Extract the [X, Y] coordinate from the center of the cell holding the provided text.  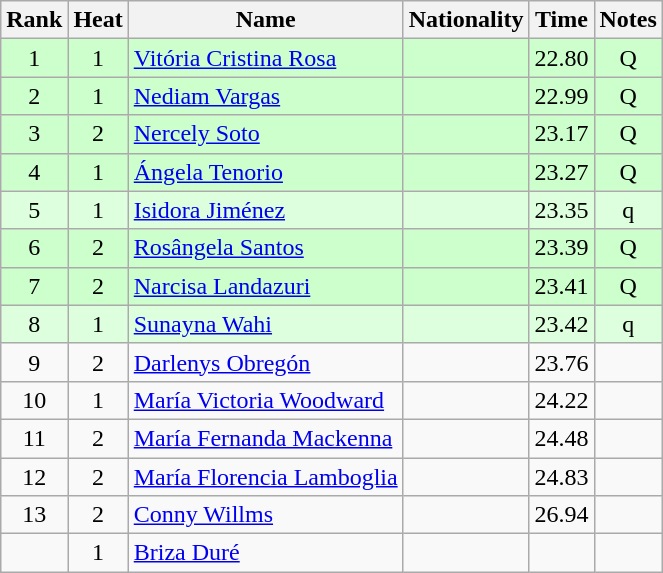
22.99 [562, 96]
María Florencia Lamboglia [266, 477]
23.76 [562, 362]
23.27 [562, 172]
6 [34, 248]
23.42 [562, 324]
Heat [98, 20]
23.17 [562, 134]
Notes [628, 20]
23.41 [562, 286]
Name [266, 20]
Nediam Vargas [266, 96]
Nercely Soto [266, 134]
Vitória Cristina Rosa [266, 58]
12 [34, 477]
Rosângela Santos [266, 248]
9 [34, 362]
Time [562, 20]
Sunayna Wahi [266, 324]
24.83 [562, 477]
Darlenys Obregón [266, 362]
Rank [34, 20]
24.22 [562, 400]
Briza Duré [266, 553]
26.94 [562, 515]
24.48 [562, 438]
4 [34, 172]
22.80 [562, 58]
Nationality [466, 20]
13 [34, 515]
María Victoria Woodward [266, 400]
Isidora Jiménez [266, 210]
María Fernanda Mackenna [266, 438]
8 [34, 324]
Ángela Tenorio [266, 172]
10 [34, 400]
Narcisa Landazuri [266, 286]
7 [34, 286]
23.35 [562, 210]
5 [34, 210]
11 [34, 438]
3 [34, 134]
23.39 [562, 248]
Conny Willms [266, 515]
